Scan for the cell matching the given text and deliver its (X, Y) coordinate at center. 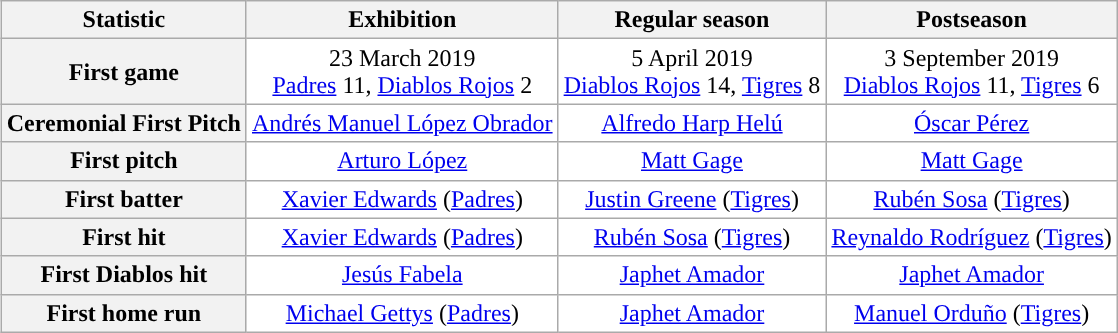
Exhibition (402, 20)
Ceremonial First Pitch (124, 123)
5 April 2019Diablos Rojos 14, Tigres 8 (692, 72)
Regular season (692, 20)
Manuel Orduño (Tigres) (972, 313)
First pitch (124, 161)
Jesús Fabela (402, 275)
23 March 2019Padres 11, Diablos Rojos 2 (402, 72)
Michael Gettys (Padres) (402, 313)
First game (124, 72)
First Diablos hit (124, 275)
Óscar Pérez (972, 123)
First hit (124, 237)
First home run (124, 313)
Andrés Manuel López Obrador (402, 123)
3 September 2019Diablos Rojos 11, Tigres 6 (972, 72)
Postseason (972, 20)
Alfredo Harp Helú (692, 123)
Statistic (124, 20)
Reynaldo Rodríguez (Tigres) (972, 237)
Justin Greene (Tigres) (692, 199)
First batter (124, 199)
Arturo López (402, 161)
